Find where the given text appears and provide that cell's center as [X, Y] coordinate. 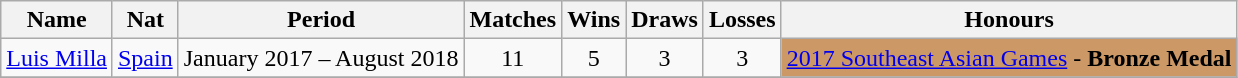
5 [594, 58]
Period [321, 20]
2017 Southeast Asian Games - Bronze Medal [1009, 58]
11 [513, 58]
Nat [145, 20]
Spain [145, 58]
Losses [742, 20]
Wins [594, 20]
Luis Milla [57, 58]
Matches [513, 20]
Honours [1009, 20]
Draws [665, 20]
Name [57, 20]
January 2017 – August 2018 [321, 58]
